Capture the cell that displays the provided text and extract its (x, y) central coordinate. 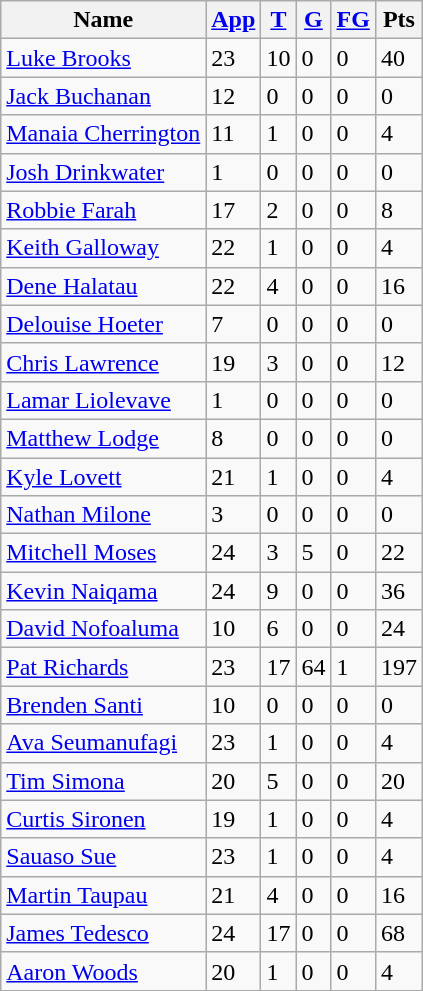
Kevin Naiqama (104, 591)
Aaron Woods (104, 971)
Lamar Liolevave (104, 400)
David Nofoaluma (104, 629)
Pts (398, 20)
T (278, 20)
Brenden Santi (104, 705)
Delouise Hoeter (104, 324)
Curtis Sironen (104, 819)
7 (234, 324)
40 (398, 58)
9 (278, 591)
Ava Seumanufagi (104, 743)
Martin Taupau (104, 895)
68 (398, 933)
Sauaso Sue (104, 857)
Kyle Lovett (104, 477)
Dene Halatau (104, 286)
Jack Buchanan (104, 96)
Robbie Farah (104, 210)
64 (314, 667)
2 (278, 210)
Nathan Milone (104, 515)
App (234, 20)
James Tedesco (104, 933)
FG (353, 20)
11 (234, 134)
Manaia Cherrington (104, 134)
6 (278, 629)
Luke Brooks (104, 58)
36 (398, 591)
Name (104, 20)
197 (398, 667)
Tim Simona (104, 781)
G (314, 20)
Josh Drinkwater (104, 172)
Matthew Lodge (104, 438)
Pat Richards (104, 667)
Keith Galloway (104, 248)
Chris Lawrence (104, 362)
Mitchell Moses (104, 553)
